Provide the [x, y] coordinate of the cell's center where the given text is located.  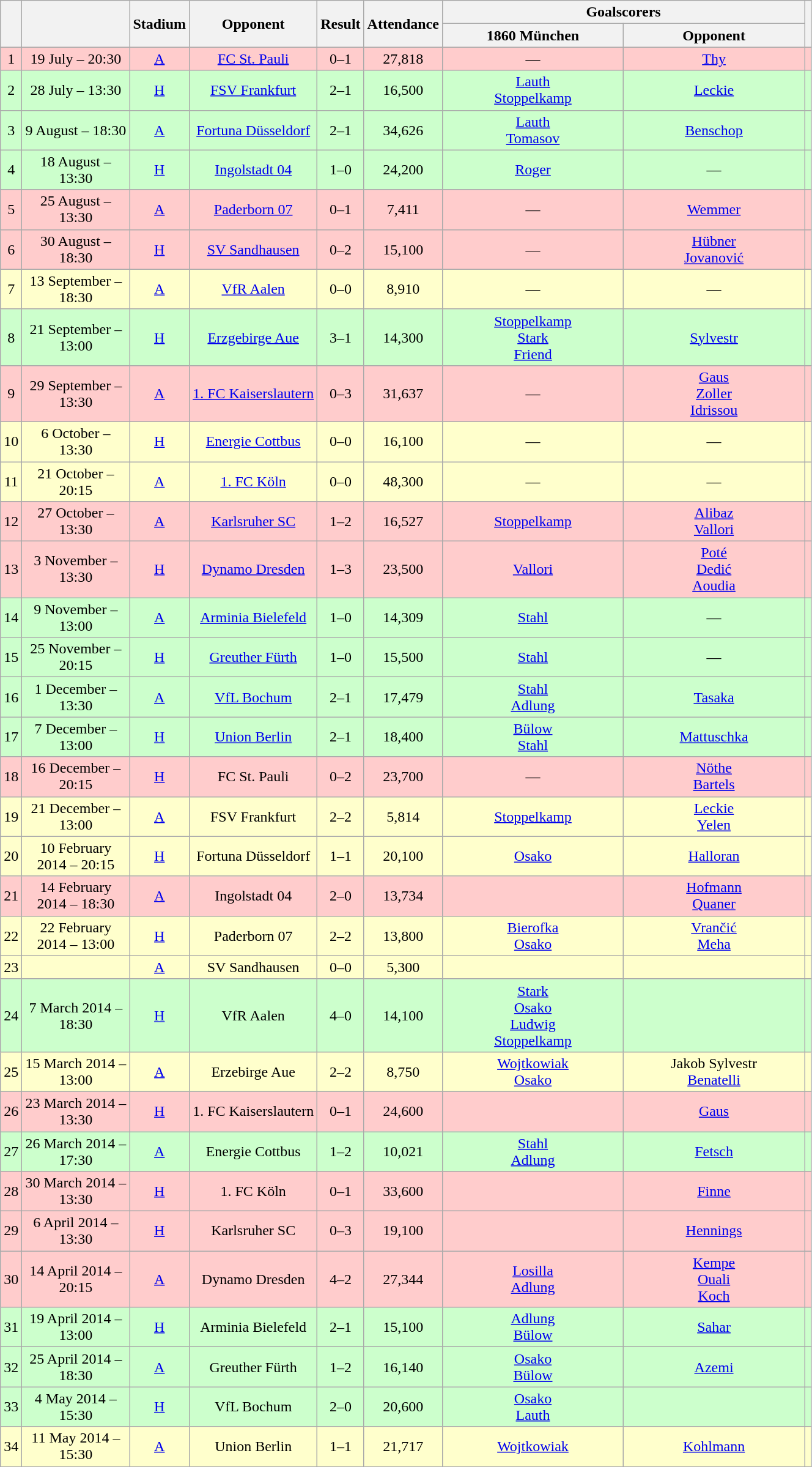
26 March 2014 – 17:30 [76, 1151]
Erzebirge Aue [253, 1072]
3 November – 13:30 [76, 570]
16,100 [403, 442]
8,910 [403, 289]
Alibaz Vallori [714, 521]
15 March 2014 – 13:00 [76, 1072]
Stadium [160, 24]
Goalscorers [623, 12]
7 December – 13:00 [76, 737]
14,309 [403, 618]
7 March 2014 – 18:30 [76, 1016]
21 December – 13:00 [76, 816]
Losilla Adlung [533, 1279]
32 [11, 1367]
30 [11, 1279]
19,100 [403, 1231]
20,600 [403, 1407]
4 [11, 170]
8 [11, 337]
21 September – 13:00 [76, 337]
16 [11, 697]
Halloran [714, 856]
Bülow Stahl [533, 737]
1 December – 13:30 [76, 697]
21,717 [403, 1446]
Leckie [714, 91]
Hübner Jovanović [714, 250]
5,814 [403, 816]
11 May 2014 – 15:30 [76, 1446]
9 [11, 393]
21 October – 20:15 [76, 481]
Osako Lauth [533, 1407]
26 [11, 1111]
1 [11, 59]
6 [11, 250]
14 April 2014 – 20:15 [76, 1279]
11 [11, 481]
7 [11, 289]
18,400 [403, 737]
Fetsch [714, 1151]
16,500 [403, 91]
Bierofka Osako [533, 936]
Azemi [714, 1367]
Adlung Bülow [533, 1328]
31 [11, 1328]
9 November – 13:00 [76, 618]
18 [11, 777]
1–3 [341, 570]
28 July – 13:30 [76, 91]
Kohlmann [714, 1446]
19 April 2014 – 13:00 [76, 1328]
Erzgebirge Aue [253, 337]
23,700 [403, 777]
16 December – 20:15 [76, 777]
6 October – 13:30 [76, 442]
34,626 [403, 130]
27 October – 13:30 [76, 521]
7,411 [403, 209]
25 November – 20:15 [76, 657]
Sahar [714, 1328]
Kempe Ouali Koch [714, 1279]
10,021 [403, 1151]
28 [11, 1192]
3 [11, 130]
15 [11, 657]
13 September – 18:30 [76, 289]
Wemmer [714, 209]
2 [11, 91]
Finne [714, 1192]
25 April 2014 – 18:30 [76, 1367]
19 [11, 816]
Thy [714, 59]
27,818 [403, 59]
10 February 2014 – 20:15 [76, 856]
Stoppelkamp Stark Friend [533, 337]
24,600 [403, 1111]
4–0 [341, 1016]
22 [11, 936]
22 February 2014 – 13:00 [76, 936]
14,100 [403, 1016]
29 September – 13:30 [76, 393]
Wojtkowiak Osako [533, 1072]
12 [11, 521]
24,200 [403, 170]
19 July – 20:30 [76, 59]
23 March 2014 – 13:30 [76, 1111]
27,344 [403, 1279]
9 August – 18:30 [76, 130]
8,750 [403, 1072]
Hennings [714, 1231]
Benschop [714, 130]
21 [11, 896]
23,500 [403, 570]
5 [11, 209]
Gaus [714, 1111]
Lauth Stoppelkamp [533, 91]
25 August – 13:30 [76, 209]
20,100 [403, 856]
Leckie Yelen [714, 816]
Result [341, 24]
13 [11, 570]
34 [11, 1446]
Vrančić Meha [714, 936]
3–1 [341, 337]
Attendance [403, 24]
Osako [533, 856]
1860 München [533, 35]
29 [11, 1231]
5,300 [403, 967]
17,479 [403, 697]
13,800 [403, 936]
16,140 [403, 1367]
23 [11, 967]
30 August – 18:30 [76, 250]
Lauth Tomasov [533, 130]
14 February 2014 – 18:30 [76, 896]
33,600 [403, 1192]
Poté Dedić Aoudia [714, 570]
14,300 [403, 337]
30 March 2014 – 13:30 [76, 1192]
Jakob Sylvestr Benatelli [714, 1072]
4–2 [341, 1279]
Sylvestr [714, 337]
Mattuschka [714, 737]
13,734 [403, 896]
24 [11, 1016]
Tasaka [714, 697]
Stark Osako Ludwig Stoppelkamp [533, 1016]
6 April 2014 – 13:30 [76, 1231]
Vallori [533, 570]
16,527 [403, 521]
48,300 [403, 481]
Nöthe Bartels [714, 777]
Gaus Zoller Idrissou [714, 393]
33 [11, 1407]
Wojtkowiak [533, 1446]
14 [11, 618]
Hofmann Quaner [714, 896]
27 [11, 1151]
17 [11, 737]
Osako Bülow [533, 1367]
10 [11, 442]
15,500 [403, 657]
25 [11, 1072]
18 August – 13:30 [76, 170]
20 [11, 856]
4 May 2014 – 15:30 [76, 1407]
Roger [533, 170]
31,637 [403, 393]
